Capture the cell that displays the provided text and extract its (x, y) central coordinate. 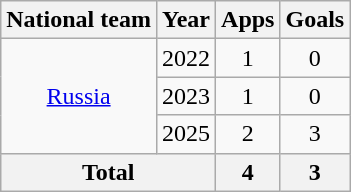
Year (186, 20)
Goals (315, 20)
4 (248, 172)
2023 (186, 96)
Russia (79, 96)
2022 (186, 58)
Total (108, 172)
Apps (248, 20)
2 (248, 134)
National team (79, 20)
2025 (186, 134)
